Scan for the cell matching the given text and deliver its (X, Y) coordinate at center. 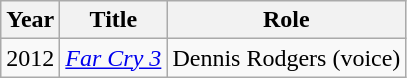
2012 (30, 58)
Role (286, 20)
Year (30, 20)
Far Cry 3 (114, 58)
Title (114, 20)
Dennis Rodgers (voice) (286, 58)
